Search for the cell housing the specified text and yield its [X, Y] center coordinate. 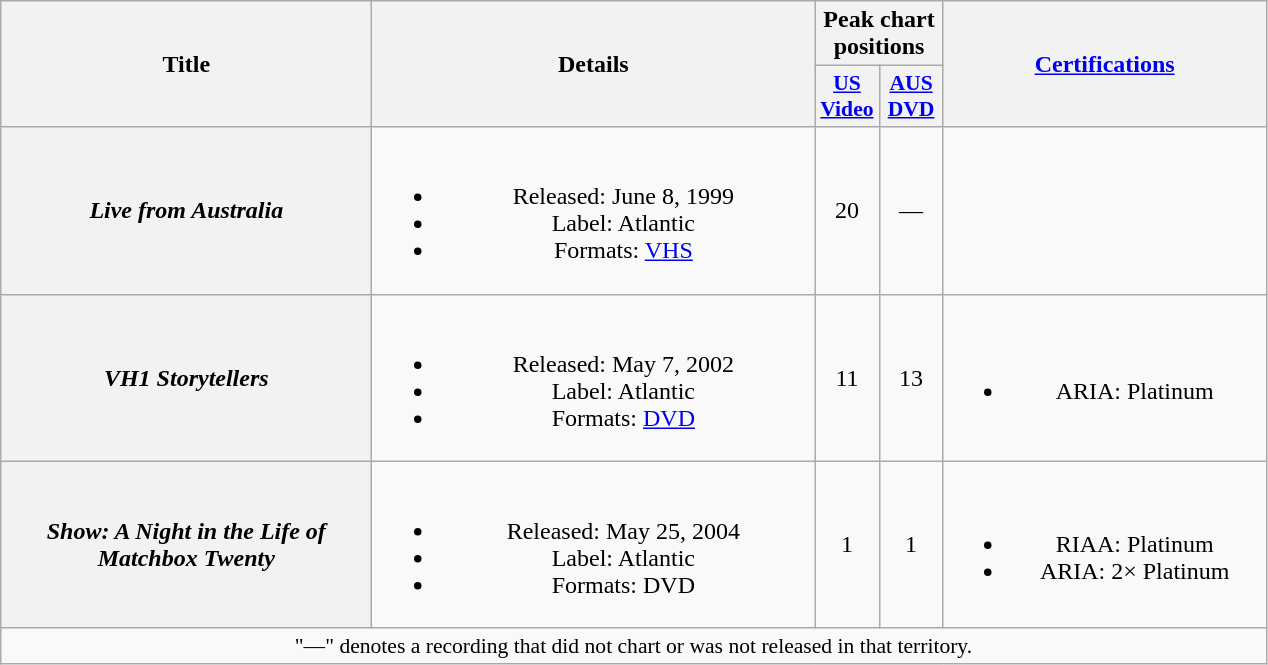
— [911, 210]
Released: May 25, 2004Label: AtlanticFormats: DVD [594, 544]
VH1 Storytellers [186, 378]
Released: May 7, 2002Label: AtlanticFormats: DVD [594, 378]
"—" denotes a recording that did not chart or was not released in that territory. [634, 646]
Live from Australia [186, 210]
Released: June 8, 1999Label: AtlanticFormats: VHS [594, 210]
Details [594, 64]
11 [847, 378]
13 [911, 378]
20 [847, 210]
AUSDVD [911, 96]
Peak chart positions [879, 34]
RIAA: PlatinumARIA: 2× Platinum [1104, 544]
Certifications [1104, 64]
Title [186, 64]
Show: A Night in the Life of Matchbox Twenty [186, 544]
ARIA: Platinum [1104, 378]
USVideo [847, 96]
